For the text-containing cell, return its midpoint in [x, y] coordinate format. 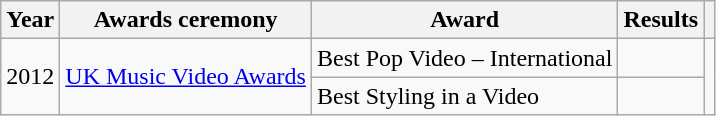
UK Music Video Awards [186, 77]
Award [464, 20]
Awards ceremony [186, 20]
Results [661, 20]
Best Styling in a Video [464, 96]
2012 [30, 77]
Year [30, 20]
Best Pop Video – International [464, 58]
